Search for the cell housing the specified text and yield its (x, y) center coordinate. 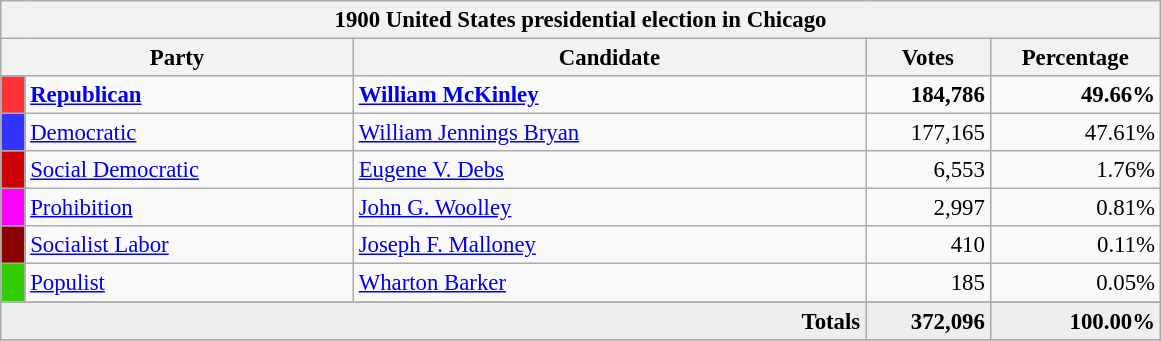
Party (178, 58)
William McKinley (609, 95)
Republican (189, 95)
0.05% (1075, 283)
Totals (434, 321)
Social Democratic (189, 170)
0.81% (1075, 208)
1900 United States presidential election in Chicago (581, 20)
49.66% (1075, 95)
Joseph F. Malloney (609, 245)
William Jennings Bryan (609, 133)
0.11% (1075, 245)
Prohibition (189, 208)
Candidate (609, 58)
Populist (189, 283)
47.61% (1075, 133)
100.00% (1075, 321)
177,165 (928, 133)
185 (928, 283)
Wharton Barker (609, 283)
184,786 (928, 95)
Democratic (189, 133)
410 (928, 245)
John G. Woolley (609, 208)
372,096 (928, 321)
Eugene V. Debs (609, 170)
6,553 (928, 170)
Percentage (1075, 58)
Socialist Labor (189, 245)
Votes (928, 58)
1.76% (1075, 170)
2,997 (928, 208)
